Return the [x, y] coordinate for the center point of the cell that contains the specified text.  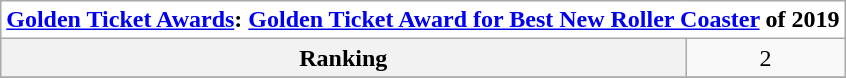
2 [766, 58]
Ranking [344, 58]
Golden Ticket Awards: Golden Ticket Award for Best New Roller Coaster of 2019 [423, 20]
